Identify which cell holds the provided text, then report its [x, y] central coordinate. 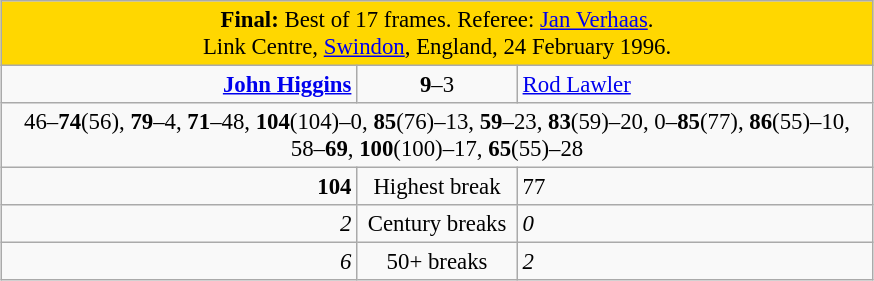
9–3 [438, 85]
77 [695, 187]
50+ breaks [438, 262]
Century breaks [438, 224]
Highest break [438, 187]
John Higgins [179, 85]
Rod Lawler [695, 85]
104 [179, 187]
6 [179, 262]
Final: Best of 17 frames. Referee: Jan Verhaas.Link Centre, Swindon, England, 24 February 1996. [437, 34]
0 [695, 224]
46–74(56), 79–4, 71–48, 104(104)–0, 85(76)–13, 59–23, 83(59)–20, 0–85(77), 86(55)–10, 58–69, 100(100)–17, 65(55)–28 [437, 136]
